Extract the (x, y) coordinate from the center of the cell holding the provided text.  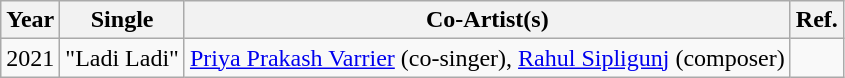
Single (122, 20)
"Ladi Ladi" (122, 58)
Co-Artist(s) (487, 20)
Year (30, 20)
Ref. (816, 20)
2021 (30, 58)
Priya Prakash Varrier (co-singer), Rahul Sipligunj (composer) (487, 58)
